For the text-containing cell, return its midpoint in [x, y] coordinate format. 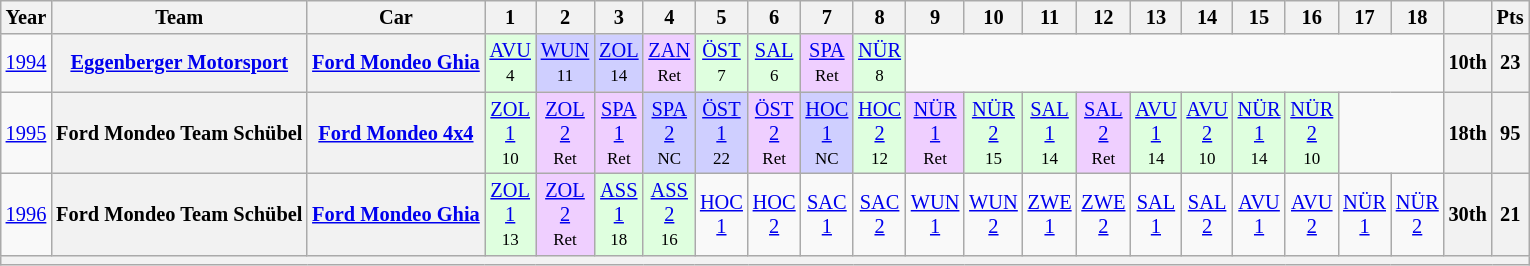
95 [1510, 133]
Ford Mondeo 4x4 [396, 133]
1994 [26, 63]
ZOL110 [510, 133]
NÜR215 [993, 133]
Year [26, 17]
NÜR114 [1260, 133]
13 [1156, 17]
WUN2 [993, 214]
21 [1510, 214]
AVU210 [1208, 133]
SAL114 [1050, 133]
HOC212 [880, 133]
2 [565, 17]
NÜR1 [1364, 214]
ASS118 [618, 214]
14 [1208, 17]
ZWE1 [1050, 214]
SPA2NC [669, 133]
6 [774, 17]
8 [880, 17]
12 [1103, 17]
4 [669, 17]
5 [722, 17]
17 [1364, 17]
SAL2 [1208, 214]
AVU2 [1312, 214]
ÖST7 [722, 63]
ZWE2 [1103, 214]
ZOL14 [618, 63]
ZOL113 [510, 214]
10th [1468, 63]
11 [1050, 17]
ÖST2Ret [774, 133]
SAC2 [880, 214]
AVU1 [1260, 214]
30th [1468, 214]
Eggenberger Motorsport [179, 63]
NÜR1Ret [935, 133]
SAL2Ret [1103, 133]
23 [1510, 63]
NÜR8 [880, 63]
NÜR2 [1418, 214]
1996 [26, 214]
Car [396, 17]
ÖST122 [722, 133]
15 [1260, 17]
ASS216 [669, 214]
SAL1 [1156, 214]
1995 [26, 133]
7 [826, 17]
16 [1312, 17]
AVU4 [510, 63]
WUN11 [565, 63]
HOC1 [722, 214]
SPARet [826, 63]
NÜR210 [1312, 133]
18 [1418, 17]
SPA1Ret [618, 133]
HOC2 [774, 214]
18th [1468, 133]
10 [993, 17]
HOC1NC [826, 133]
Team [179, 17]
SAC1 [826, 214]
1 [510, 17]
3 [618, 17]
AVU114 [1156, 133]
9 [935, 17]
WUN1 [935, 214]
Pts [1510, 17]
ZANRet [669, 63]
SAL6 [774, 63]
